Return [X, Y] of the center of cell containing provided text 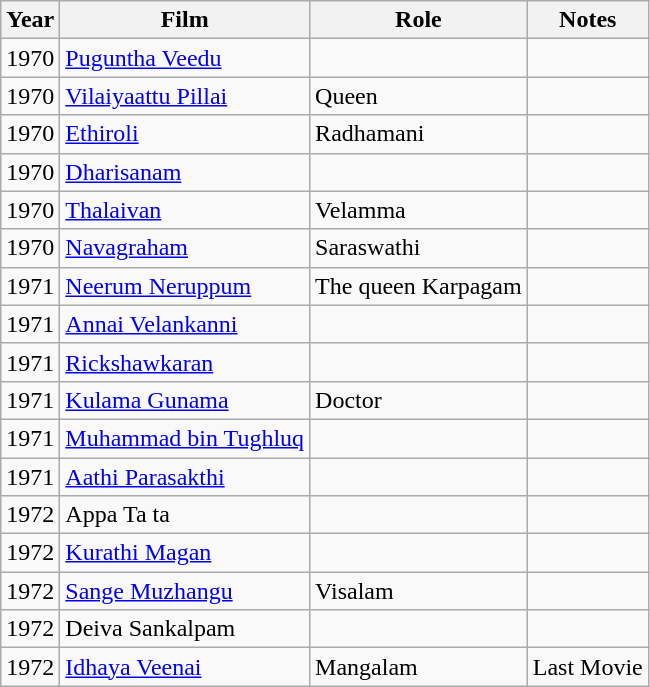
Last Movie [588, 667]
Puguntha Veedu [185, 58]
Idhaya Veenai [185, 667]
Neerum Neruppum [185, 286]
Dharisanam [185, 172]
Sange Muzhangu [185, 591]
Velamma [419, 210]
Visalam [419, 591]
Deiva Sankalpam [185, 629]
Vilaiyaattu Pillai [185, 96]
Saraswathi [419, 248]
Notes [588, 20]
Radhamani [419, 134]
Year [30, 20]
Rickshawkaran [185, 362]
Doctor [419, 400]
Film [185, 20]
Navagraham [185, 248]
Aathi Parasakthi [185, 477]
Annai Velankanni [185, 324]
Queen [419, 96]
Thalaivan [185, 210]
Role [419, 20]
Ethiroli [185, 134]
Kurathi Magan [185, 553]
Muhammad bin Tughluq [185, 438]
The queen Karpagam [419, 286]
Kulama Gunama [185, 400]
Appa Ta ta [185, 515]
Mangalam [419, 667]
